Pinpoint the cell where the given text exists, returning its [x, y] midpoint coordinate. 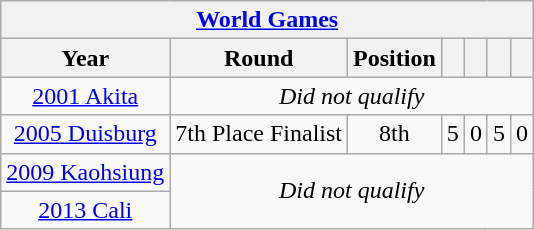
Year [86, 58]
7th Place Finalist [259, 134]
2001 Akita [86, 96]
Round [259, 58]
8th [395, 134]
Position [395, 58]
2005 Duisburg [86, 134]
2013 Cali [86, 210]
World Games [268, 20]
2009 Kaohsiung [86, 172]
